Determine the [X, Y] coordinate at the center of the cell enclosing the given text.  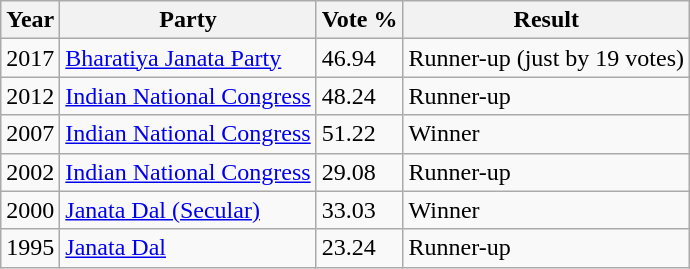
46.94 [360, 58]
2000 [30, 210]
2017 [30, 58]
48.24 [360, 96]
2002 [30, 172]
2007 [30, 134]
Year [30, 20]
Runner-up (just by 19 votes) [546, 58]
51.22 [360, 134]
Janata Dal [188, 248]
Janata Dal (Secular) [188, 210]
Bharatiya Janata Party [188, 58]
Party [188, 20]
Vote % [360, 20]
29.08 [360, 172]
33.03 [360, 210]
2012 [30, 96]
Result [546, 20]
1995 [30, 248]
23.24 [360, 248]
